Return the [X, Y] coordinate for the center point of the cell that contains the specified text.  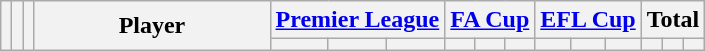
FA Cup [490, 20]
Premier League [358, 20]
Total [673, 20]
EFL Cup [588, 20]
Player [152, 26]
